Pinpoint the cell where the given text exists, returning its [X, Y] midpoint coordinate. 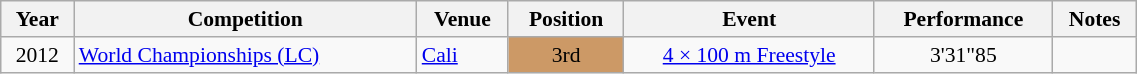
Position [566, 19]
4 × 100 m Freestyle [749, 55]
Year [38, 19]
Notes [1094, 19]
Event [749, 19]
Competition [246, 19]
3rd [566, 55]
3'31"85 [963, 55]
Cali [463, 55]
Venue [463, 19]
World Championships (LC) [246, 55]
Performance [963, 19]
2012 [38, 55]
